Determine the [x, y] coordinate at the center of the cell enclosing the given text.  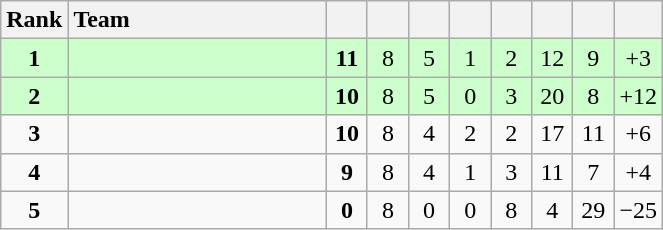
+4 [638, 172]
Team [198, 20]
17 [552, 134]
+6 [638, 134]
Rank [34, 20]
−25 [638, 210]
+3 [638, 58]
7 [594, 172]
20 [552, 96]
+12 [638, 96]
12 [552, 58]
29 [594, 210]
